Locate the cell with the specified text and output its (x, y) center coordinate. 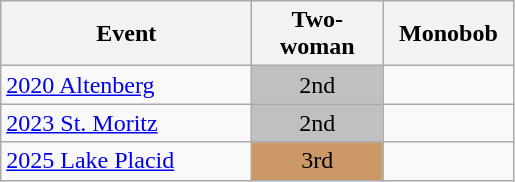
Monobob (448, 34)
Event (126, 34)
2023 St. Moritz (126, 123)
2025 Lake Placid (126, 161)
Two-woman (318, 34)
2020 Altenberg (126, 85)
3rd (318, 161)
